Find where the given text appears and provide that cell's center as (x, y) coordinate. 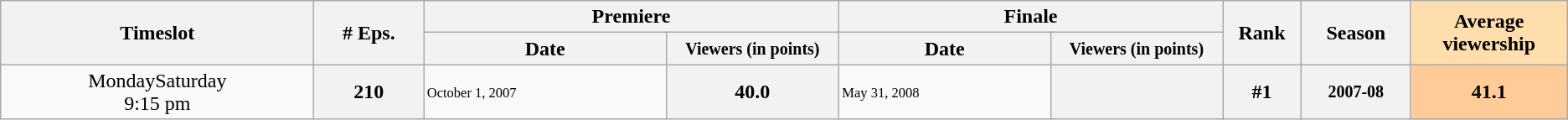
41.1 (1489, 92)
MondaySaturday 9:15 pm (157, 92)
Rank (1262, 33)
Premiere (632, 17)
2007-08 (1355, 92)
#1 (1262, 92)
October 1, 2007 (545, 92)
Timeslot (157, 33)
40.0 (752, 92)
Season (1355, 33)
Finale (1030, 17)
# Eps. (369, 33)
May 31, 2008 (945, 92)
Average viewership (1489, 33)
210 (369, 92)
